Find where the given text appears and provide that cell's center as (X, Y) coordinate. 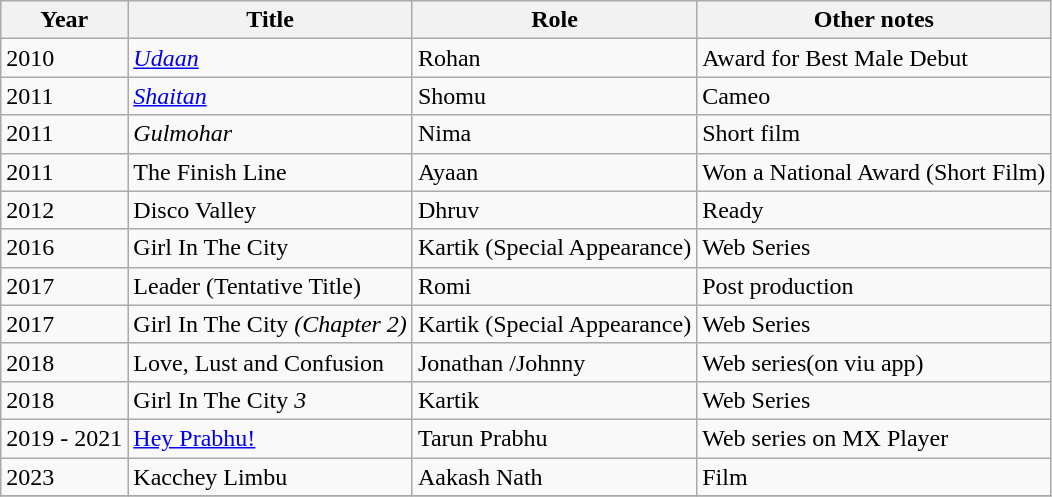
Shomu (554, 96)
Tarun Prabhu (554, 438)
Dhruv (554, 210)
Web series on MX Player (874, 438)
2023 (64, 477)
Role (554, 20)
Girl In The City (Chapter 2) (270, 324)
Web series(on viu app) (874, 362)
Girl In The City 3 (270, 400)
Aakash Nath (554, 477)
Nima (554, 134)
Leader (Tentative Title) (270, 286)
Kartik (554, 400)
Udaan (270, 58)
2016 (64, 248)
Rohan (554, 58)
Jonathan /Johnny (554, 362)
The Finish Line (270, 172)
Title (270, 20)
Hey Prabhu! (270, 438)
Post production (874, 286)
Film (874, 477)
2019 - 2021 (64, 438)
Other notes (874, 20)
2012 (64, 210)
Disco Valley (270, 210)
Cameo (874, 96)
Won a National Award (Short Film) (874, 172)
Kacchey Limbu (270, 477)
Award for Best Male Debut (874, 58)
Ready (874, 210)
Short film (874, 134)
Ayaan (554, 172)
Gulmohar (270, 134)
Romi (554, 286)
Shaitan (270, 96)
2010 (64, 58)
Year (64, 20)
Girl In The City (270, 248)
Love, Lust and Confusion (270, 362)
